Extract the [X, Y] coordinate from the center of the cell holding the provided text.  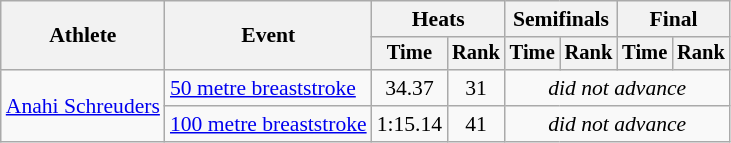
Event [268, 36]
Athlete [83, 36]
50 metre breaststroke [268, 88]
Final [673, 19]
1:15.14 [410, 124]
Heats [438, 19]
31 [476, 88]
Anahi Schreuders [83, 106]
41 [476, 124]
100 metre breaststroke [268, 124]
34.37 [410, 88]
Semifinals [561, 19]
